Detect which cell encompasses the target text, then output its [x, y] center coordinate. 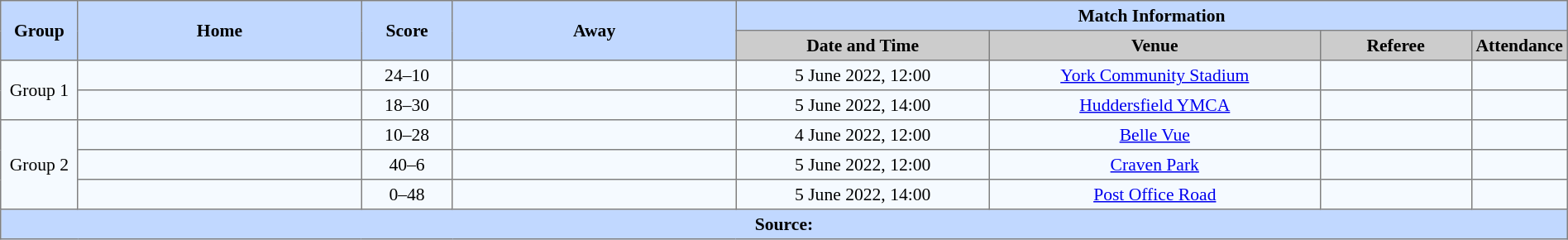
Score [407, 31]
Venue [1155, 46]
0–48 [407, 194]
Match Information [1151, 16]
Belle Vue [1155, 135]
4 June 2022, 12:00 [863, 135]
Home [220, 31]
Group [40, 31]
Huddersfield YMCA [1155, 105]
24–10 [407, 75]
Referee [1396, 46]
40–6 [407, 165]
Group 1 [40, 90]
Date and Time [863, 46]
18–30 [407, 105]
Away [594, 31]
Post Office Road [1155, 194]
York Community Stadium [1155, 75]
Group 2 [40, 165]
Attendance [1519, 46]
Craven Park [1155, 165]
10–28 [407, 135]
Source: [784, 224]
